From the cell containing the given text, extract its center point as (X, Y) coordinate. 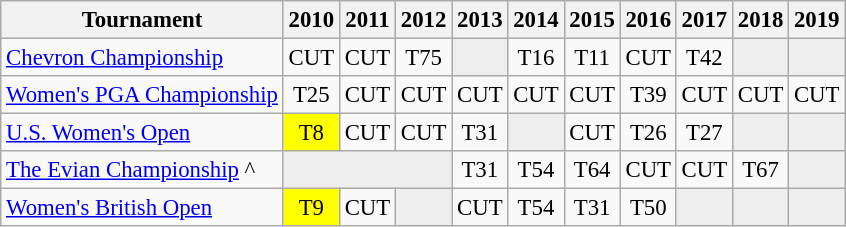
The Evian Championship ^ (142, 170)
T42 (704, 58)
2014 (536, 20)
T26 (648, 133)
2012 (424, 20)
2015 (592, 20)
T67 (760, 170)
2010 (311, 20)
T27 (704, 133)
U.S. Women's Open (142, 133)
Chevron Championship (142, 58)
2013 (480, 20)
T8 (311, 133)
Women's British Open (142, 208)
2019 (817, 20)
T11 (592, 58)
T25 (311, 95)
T9 (311, 208)
T16 (536, 58)
2018 (760, 20)
Women's PGA Championship (142, 95)
Tournament (142, 20)
2017 (704, 20)
T50 (648, 208)
T75 (424, 58)
T39 (648, 95)
2011 (367, 20)
2016 (648, 20)
T64 (592, 170)
